Extract the [X, Y] coordinate from the center of the cell holding the provided text.  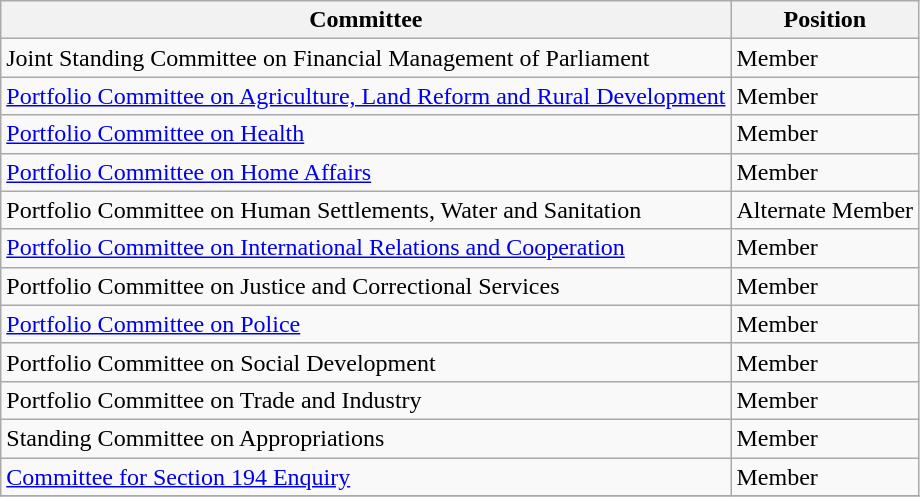
Joint Standing Committee on Financial Management of Parliament [366, 58]
Position [825, 20]
Portfolio Committee on Human Settlements, Water and Sanitation [366, 210]
Committee [366, 20]
Standing Committee on Appropriations [366, 438]
Portfolio Committee on Trade and Industry [366, 400]
Portfolio Committee on Agriculture, Land Reform and Rural Development [366, 96]
Alternate Member [825, 210]
Portfolio Committee on Justice and Correctional Services [366, 286]
Portfolio Committee on Health [366, 134]
Portfolio Committee on Social Development [366, 362]
Committee for Section 194 Enquiry [366, 477]
Portfolio Committee on International Relations and Cooperation [366, 248]
Portfolio Committee on Home Affairs [366, 172]
Portfolio Committee on Police [366, 324]
